For the text-containing cell, return its midpoint in [X, Y] coordinate format. 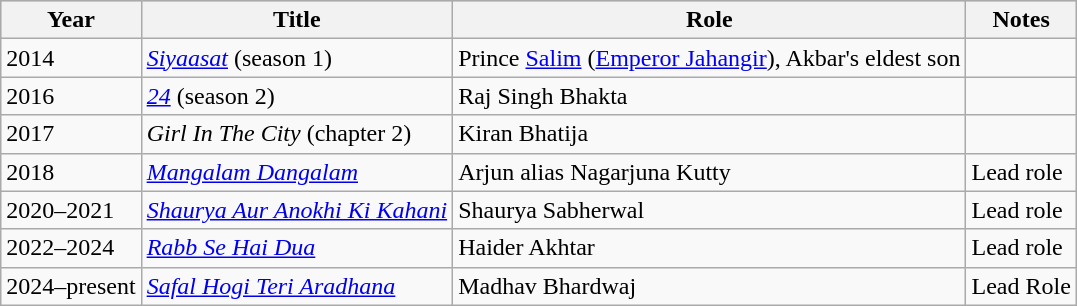
2018 [71, 172]
Mangalam Dangalam [297, 172]
Notes [1021, 20]
2017 [71, 134]
Arjun alias Nagarjuna Kutty [710, 172]
2016 [71, 96]
Haider Akhtar [710, 248]
Year [71, 20]
Prince Salim (Emperor Jahangir), Akbar's eldest son [710, 58]
2014 [71, 58]
2020–2021 [71, 210]
Kiran Bhatija [710, 134]
Role [710, 20]
Girl In The City (chapter 2) [297, 134]
24 (season 2) [297, 96]
Siyaasat (season 1) [297, 58]
Safal Hogi Teri Aradhana [297, 286]
Rabb Se Hai Dua [297, 248]
Shaurya Aur Anokhi Ki Kahani [297, 210]
Lead Role [1021, 286]
Shaurya Sabherwal [710, 210]
2022–2024 [71, 248]
2024–present [71, 286]
Title [297, 20]
Madhav Bhardwaj [710, 286]
Raj Singh Bhakta [710, 96]
